For the text-containing cell, return its midpoint in (X, Y) coordinate format. 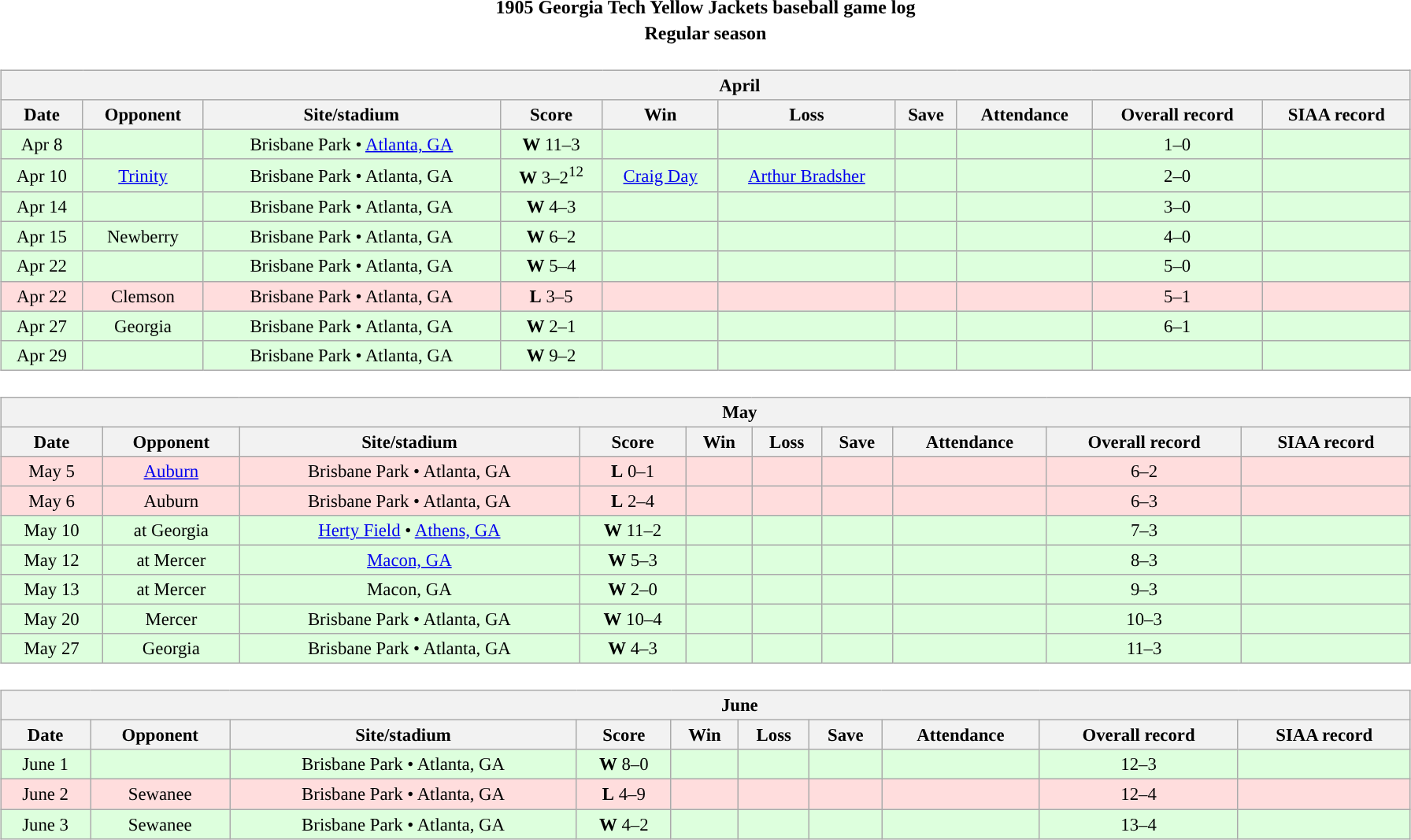
June 2 (46, 794)
W 11–3 (551, 144)
6–3 (1143, 501)
7–3 (1143, 531)
10–3 (1143, 619)
May 6 (52, 501)
12–4 (1139, 794)
5–0 (1177, 266)
W 6–2 (551, 237)
W 8–0 (624, 764)
Apr 8 (43, 144)
2–0 (1177, 176)
13–4 (1139, 824)
Apr 15 (43, 237)
L 4–9 (624, 794)
8–3 (1143, 560)
5–1 (1177, 296)
W 3–212 (551, 176)
April (705, 85)
L 3–5 (551, 296)
May (705, 412)
Apr 29 (43, 355)
W 11–2 (633, 531)
W 2–0 (633, 590)
at Georgia (172, 531)
12–3 (1139, 764)
L 2–4 (633, 501)
W 5–3 (633, 560)
May 13 (52, 590)
May 27 (52, 649)
May 10 (52, 531)
L 0–1 (633, 471)
Clemson (143, 296)
1–0 (1177, 144)
4–0 (1177, 237)
June 1 (46, 764)
11–3 (1143, 649)
W 4–2 (624, 824)
Craig Day (660, 176)
W 10–4 (633, 619)
3–0 (1177, 207)
Newberry (143, 237)
W 9–2 (551, 355)
W 2–1 (551, 326)
9–3 (1143, 590)
Apr 27 (43, 326)
Trinity (143, 176)
May 5 (52, 471)
Arthur Bradsher (806, 176)
Mercer (172, 619)
June (705, 705)
W 5–4 (551, 266)
Herty Field • Athens, GA (409, 531)
6–1 (1177, 326)
Apr 10 (43, 176)
June 3 (46, 824)
6–2 (1143, 471)
May 20 (52, 619)
May 12 (52, 560)
Apr 14 (43, 207)
